From the cell containing the given text, extract its center point as [X, Y] coordinate. 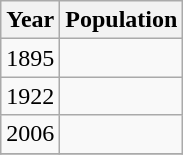
1895 [30, 58]
1922 [30, 96]
Population [122, 20]
Year [30, 20]
2006 [30, 134]
